Capture the cell that displays the provided text and extract its [x, y] central coordinate. 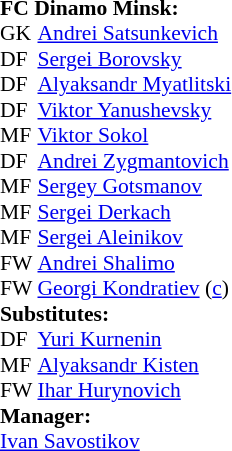
Viktor Sokol [135, 135]
Alyaksandr Kisten [135, 365]
Alyaksandr Myatlitski [135, 85]
Sergei Derkach [135, 212]
Andrei Shalimo [135, 263]
Sergei Aleinikov [135, 237]
Sergey Gotsmanov [135, 187]
Ihar Hurynovich [135, 391]
Andrei Satsunkevich [135, 33]
Georgi Kondratiev (c) [135, 289]
Andrei Zygmantovich [135, 161]
Substitutes: [116, 314]
Sergei Borovsky [135, 59]
GK [19, 33]
Yuri Kurnenin [135, 339]
Manager: [116, 416]
Viktor Yanushevsky [135, 110]
